Capture the cell that displays the provided text and extract its [X, Y] central coordinate. 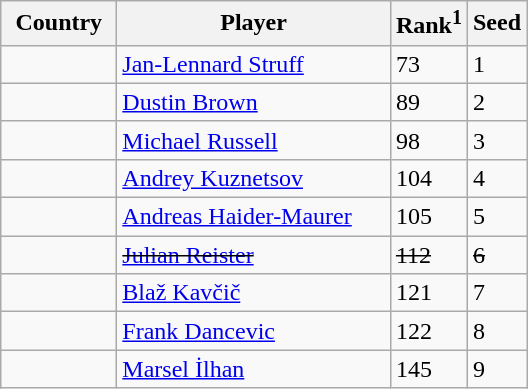
105 [428, 217]
Country [59, 24]
4 [496, 178]
89 [428, 102]
Player [254, 24]
9 [496, 369]
5 [496, 217]
Marsel İlhan [254, 369]
Rank1 [428, 24]
Andreas Haider-Maurer [254, 217]
8 [496, 331]
1 [496, 64]
104 [428, 178]
112 [428, 255]
7 [496, 293]
Seed [496, 24]
Andrey Kuznetsov [254, 178]
122 [428, 331]
98 [428, 140]
73 [428, 64]
Blaž Kavčič [254, 293]
Jan-Lennard Struff [254, 64]
Frank Dancevic [254, 331]
2 [496, 102]
Michael Russell [254, 140]
121 [428, 293]
145 [428, 369]
6 [496, 255]
Julian Reister [254, 255]
3 [496, 140]
Dustin Brown [254, 102]
